Find where the given text appears and provide that cell's center as (x, y) coordinate. 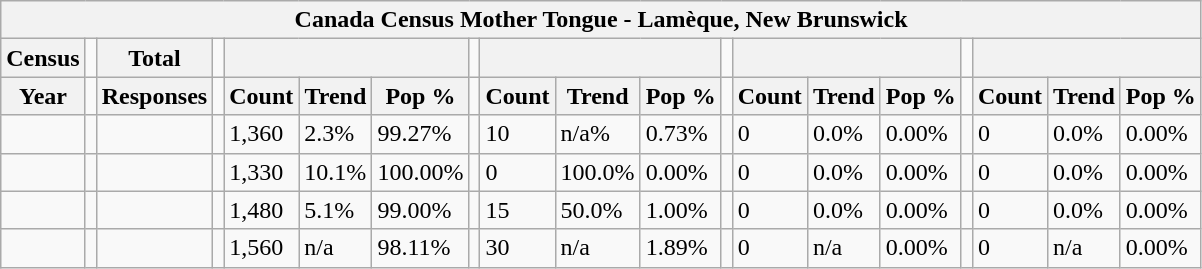
10.1% (336, 172)
Canada Census Mother Tongue - Lamèque, New Brunswick (602, 20)
99.00% (420, 210)
Total (154, 58)
15 (518, 210)
10 (518, 134)
100.00% (420, 172)
1.89% (680, 248)
1,360 (262, 134)
Year (43, 96)
Responses (154, 96)
98.11% (420, 248)
n/a% (598, 134)
99.27% (420, 134)
2.3% (336, 134)
50.0% (598, 210)
1,560 (262, 248)
0.73% (680, 134)
1,330 (262, 172)
100.0% (598, 172)
Census (43, 58)
1.00% (680, 210)
1,480 (262, 210)
5.1% (336, 210)
30 (518, 248)
